Scan for the cell matching the given text and deliver its (x, y) coordinate at center. 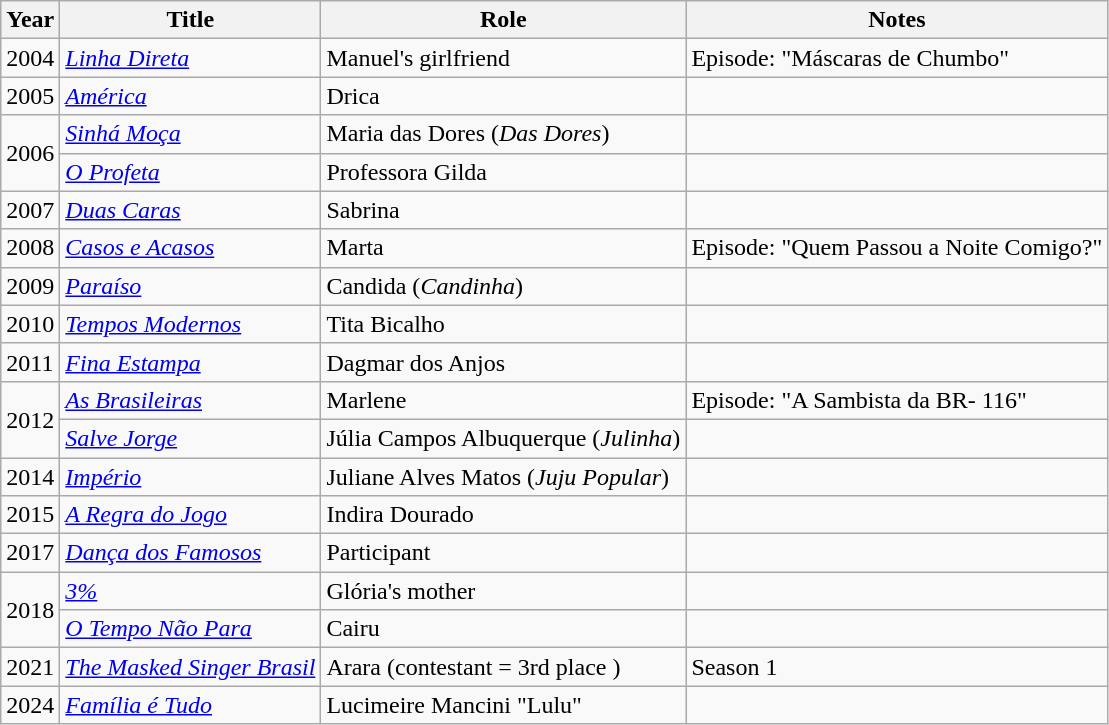
Sinhá Moça (190, 134)
Role (504, 20)
2015 (30, 515)
Maria das Dores (Das Dores) (504, 134)
3% (190, 591)
Paraíso (190, 286)
América (190, 96)
2005 (30, 96)
Dagmar dos Anjos (504, 362)
Tempos Modernos (190, 324)
2010 (30, 324)
2012 (30, 419)
Família é Tudo (190, 705)
Marta (504, 248)
Fina Estampa (190, 362)
2004 (30, 58)
2008 (30, 248)
Episode: "A Sambista da BR- 116" (897, 400)
Title (190, 20)
O Tempo Não Para (190, 629)
Duas Caras (190, 210)
Season 1 (897, 667)
Episode: "Quem Passou a Noite Comigo?" (897, 248)
Participant (504, 553)
Sabrina (504, 210)
2017 (30, 553)
2021 (30, 667)
Juliane Alves Matos (Juju Popular) (504, 477)
Dança dos Famosos (190, 553)
2007 (30, 210)
The Masked Singer Brasil (190, 667)
Year (30, 20)
Manuel's girlfriend (504, 58)
Marlene (504, 400)
Candida (Candinha) (504, 286)
2014 (30, 477)
2018 (30, 610)
Júlia Campos Albuquerque (Julinha) (504, 438)
Arara (contestant = 3rd place ) (504, 667)
Episode: "Máscaras de Chumbo" (897, 58)
O Profeta (190, 172)
Linha Direta (190, 58)
Império (190, 477)
Notes (897, 20)
Drica (504, 96)
Casos e Acasos (190, 248)
Professora Gilda (504, 172)
Cairu (504, 629)
Indira Dourado (504, 515)
2006 (30, 153)
2011 (30, 362)
Tita Bicalho (504, 324)
Salve Jorge (190, 438)
Lucimeire Mancini "Lulu" (504, 705)
A Regra do Jogo (190, 515)
Glória's mother (504, 591)
As Brasileiras (190, 400)
2009 (30, 286)
2024 (30, 705)
